Return (x, y) of the center of cell containing provided text 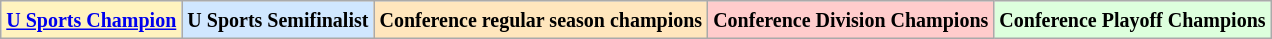
Conference Division Champions (851, 20)
Conference regular season champions (541, 20)
Conference Playoff Champions (1132, 20)
U Sports Semifinalist (278, 20)
U Sports Champion (92, 20)
